Search for the cell housing the specified text and yield its [x, y] center coordinate. 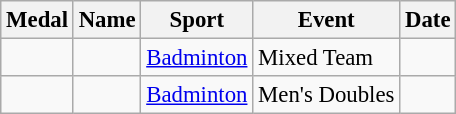
Sport [197, 20]
Name [107, 20]
Medal [38, 20]
Mixed Team [326, 58]
Date [428, 20]
Men's Doubles [326, 95]
Event [326, 20]
